Pinpoint the cell where the given text exists, returning its (x, y) midpoint coordinate. 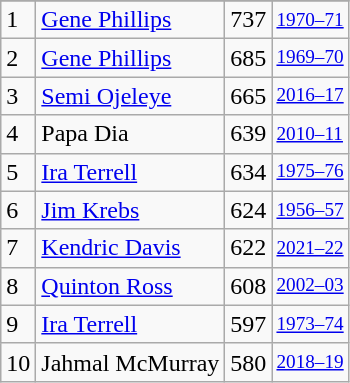
Jahmal McMurray (130, 362)
6 (18, 210)
8 (18, 286)
1970–71 (310, 20)
597 (248, 324)
Quinton Ross (130, 286)
Papa Dia (130, 134)
2021–22 (310, 248)
624 (248, 210)
685 (248, 58)
737 (248, 20)
Semi Ojeleye (130, 96)
9 (18, 324)
Jim Krebs (130, 210)
2010–11 (310, 134)
2018–19 (310, 362)
2016–17 (310, 96)
1956–57 (310, 210)
665 (248, 96)
7 (18, 248)
2002–03 (310, 286)
3 (18, 96)
580 (248, 362)
1 (18, 20)
1975–76 (310, 172)
10 (18, 362)
2 (18, 58)
639 (248, 134)
Kendric Davis (130, 248)
1969–70 (310, 58)
4 (18, 134)
622 (248, 248)
1973–74 (310, 324)
5 (18, 172)
608 (248, 286)
634 (248, 172)
